Scan for the cell matching the given text and deliver its [x, y] coordinate at center. 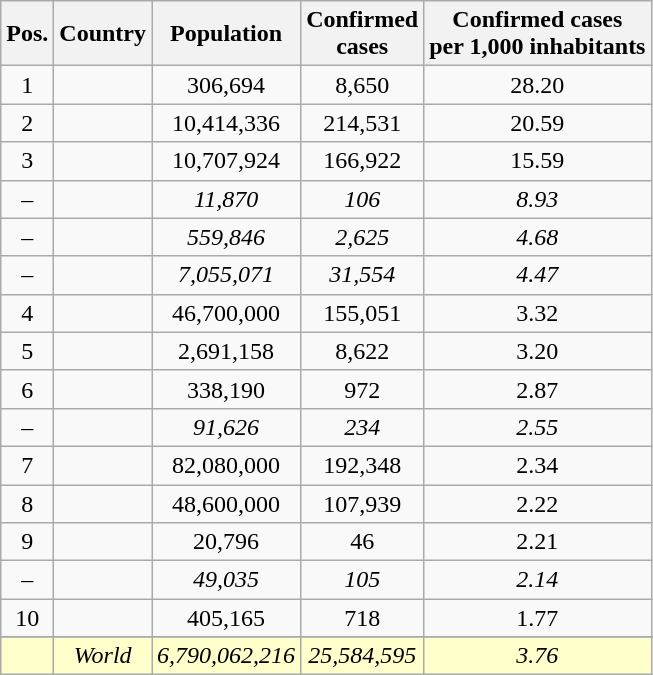
10 [28, 618]
31,554 [362, 275]
World [103, 656]
Country [103, 34]
8,650 [362, 85]
46 [362, 542]
2.34 [538, 465]
2,691,158 [226, 351]
Population [226, 34]
559,846 [226, 237]
46,700,000 [226, 313]
49,035 [226, 580]
105 [362, 580]
7,055,071 [226, 275]
2.87 [538, 389]
Pos. [28, 34]
7 [28, 465]
107,939 [362, 503]
718 [362, 618]
4 [28, 313]
2.22 [538, 503]
2.55 [538, 427]
4.68 [538, 237]
6,790,062,216 [226, 656]
20.59 [538, 123]
2.21 [538, 542]
48,600,000 [226, 503]
8 [28, 503]
1 [28, 85]
3.76 [538, 656]
Confirmed cases per 1,000 inhabitants [538, 34]
1.77 [538, 618]
28.20 [538, 85]
234 [362, 427]
405,165 [226, 618]
91,626 [226, 427]
166,922 [362, 161]
Confirmed cases [362, 34]
11,870 [226, 199]
8,622 [362, 351]
338,190 [226, 389]
5 [28, 351]
972 [362, 389]
214,531 [362, 123]
82,080,000 [226, 465]
10,414,336 [226, 123]
306,694 [226, 85]
3.20 [538, 351]
4.47 [538, 275]
192,348 [362, 465]
8.93 [538, 199]
20,796 [226, 542]
106 [362, 199]
15.59 [538, 161]
2 [28, 123]
25,584,595 [362, 656]
3 [28, 161]
3.32 [538, 313]
155,051 [362, 313]
10,707,924 [226, 161]
6 [28, 389]
2.14 [538, 580]
9 [28, 542]
2,625 [362, 237]
